From the cell containing the given text, extract its center point as (X, Y) coordinate. 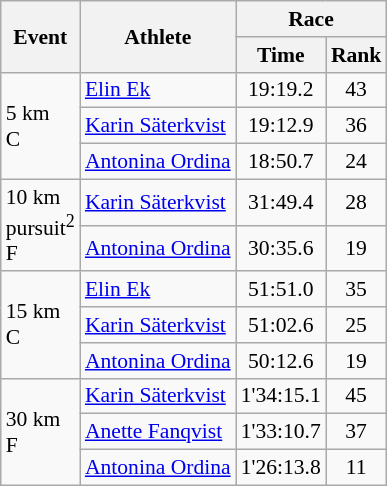
19:19.2 (281, 90)
31:49.4 (281, 202)
Anette Fanqvist (158, 432)
18:50.7 (281, 162)
45 (356, 396)
43 (356, 90)
11 (356, 468)
35 (356, 290)
50:12.6 (281, 361)
51:02.6 (281, 325)
51:51.0 (281, 290)
1'33:10.7 (281, 432)
30 km F (40, 432)
25 (356, 325)
Time (281, 55)
5 km C (40, 126)
24 (356, 162)
30:35.6 (281, 248)
Race (312, 19)
10 km pursuit2 F (40, 225)
15 km C (40, 326)
19:12.9 (281, 126)
Rank (356, 55)
Athlete (158, 36)
Event (40, 36)
28 (356, 202)
1'34:15.1 (281, 396)
36 (356, 126)
37 (356, 432)
1'26:13.8 (281, 468)
